Detect which cell encompasses the target text, then output its [x, y] center coordinate. 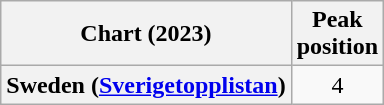
Sweden (Sverigetopplistan) [146, 85]
Peakposition [337, 34]
4 [337, 85]
Chart (2023) [146, 34]
